Extract the (x, y) coordinate from the center of the cell holding the provided text.  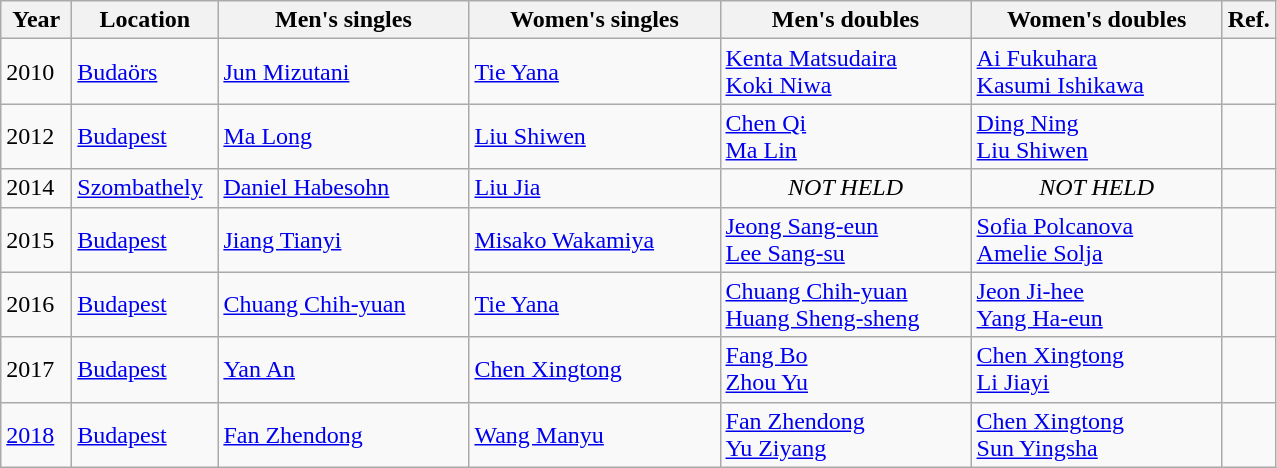
Chen Xingtong Sun Yingsha (1096, 434)
Chen Qi Ma Lin (846, 136)
Women's singles (594, 20)
Liu Shiwen (594, 136)
Chuang Chih-yuan Huang Sheng-sheng (846, 304)
2018 (36, 434)
Fan Zhendong Yu Ziyang (846, 434)
Liu Jia (594, 188)
2014 (36, 188)
Location (145, 20)
Jeong Sang-eun Lee Sang-su (846, 240)
Sofia Polcanova Amelie Solja (1096, 240)
Jeon Ji-hee Yang Ha-eun (1096, 304)
2017 (36, 370)
Fang Bo Zhou Yu (846, 370)
Jun Mizutani (344, 72)
Ai Fukuhara Kasumi Ishikawa (1096, 72)
Ding Ning Liu Shiwen (1096, 136)
Women's doubles (1096, 20)
Chen Xingtong (594, 370)
Men's singles (344, 20)
Kenta Matsudaira Koki Niwa (846, 72)
Ma Long (344, 136)
Daniel Habesohn (344, 188)
Budaörs (145, 72)
Jiang Tianyi (344, 240)
2016 (36, 304)
Fan Zhendong (344, 434)
Wang Manyu (594, 434)
Yan An (344, 370)
Ref. (1248, 20)
Men's doubles (846, 20)
Chuang Chih-yuan (344, 304)
2012 (36, 136)
Year (36, 20)
Szombathely (145, 188)
2010 (36, 72)
2015 (36, 240)
Misako Wakamiya (594, 240)
Chen Xingtong Li Jiayi (1096, 370)
